Extract the (X, Y) coordinate from the center of the cell holding the provided text.  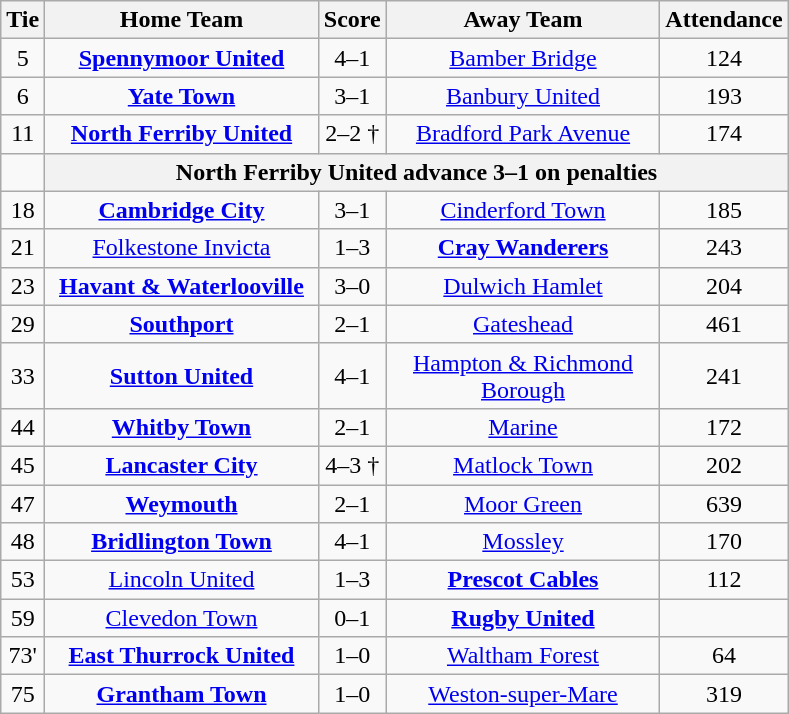
East Thurrock United (182, 656)
2–2 † (352, 134)
23 (23, 286)
Folkestone Invicta (182, 248)
47 (23, 503)
Havant & Waterlooville (182, 286)
0–1 (352, 618)
Cray Wanderers (523, 248)
319 (724, 694)
21 (23, 248)
Southport (182, 324)
124 (724, 58)
Cambridge City (182, 210)
4–3 † (352, 465)
Home Team (182, 20)
202 (724, 465)
174 (724, 134)
Moor Green (523, 503)
5 (23, 58)
Lincoln United (182, 580)
185 (724, 210)
170 (724, 542)
11 (23, 134)
64 (724, 656)
Gateshead (523, 324)
3–0 (352, 286)
Bridlington Town (182, 542)
29 (23, 324)
Hampton & Richmond Borough (523, 376)
Grantham Town (182, 694)
Bradford Park Avenue (523, 134)
Sutton United (182, 376)
53 (23, 580)
Matlock Town (523, 465)
48 (23, 542)
Tie (23, 20)
73' (23, 656)
North Ferriby United (182, 134)
Clevedon Town (182, 618)
204 (724, 286)
Weymouth (182, 503)
18 (23, 210)
Marine (523, 427)
Cinderford Town (523, 210)
639 (724, 503)
Mossley (523, 542)
112 (724, 580)
Whitby Town (182, 427)
33 (23, 376)
Attendance (724, 20)
243 (724, 248)
Score (352, 20)
59 (23, 618)
Bamber Bridge (523, 58)
6 (23, 96)
Dulwich Hamlet (523, 286)
Waltham Forest (523, 656)
241 (724, 376)
75 (23, 694)
45 (23, 465)
North Ferriby United advance 3–1 on penalties (416, 172)
Away Team (523, 20)
193 (724, 96)
Weston-super-Mare (523, 694)
Spennymoor United (182, 58)
Yate Town (182, 96)
Prescot Cables (523, 580)
172 (724, 427)
Rugby United (523, 618)
44 (23, 427)
Lancaster City (182, 465)
Banbury United (523, 96)
461 (724, 324)
